Capture the cell that displays the provided text and extract its [X, Y] central coordinate. 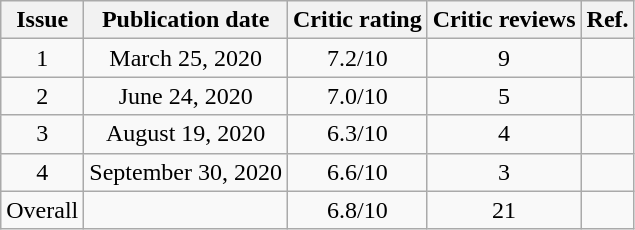
1 [42, 58]
September 30, 2020 [186, 172]
Publication date [186, 20]
7.2/10 [357, 58]
June 24, 2020 [186, 96]
2 [42, 96]
9 [504, 58]
5 [504, 96]
Ref. [608, 20]
March 25, 2020 [186, 58]
Critic rating [357, 20]
21 [504, 210]
Overall [42, 210]
August 19, 2020 [186, 134]
6.8/10 [357, 210]
6.3/10 [357, 134]
7.0/10 [357, 96]
Critic reviews [504, 20]
6.6/10 [357, 172]
Issue [42, 20]
